Identify which cell holds the provided text, then report its [x, y] central coordinate. 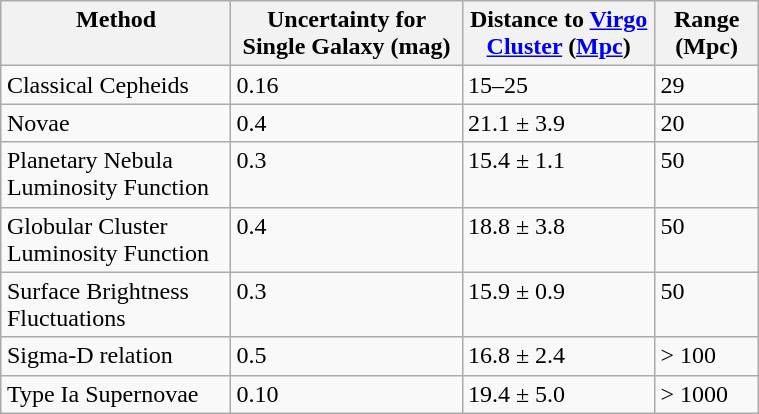
0.16 [346, 85]
20 [706, 123]
16.8 ± 2.4 [558, 356]
Method [116, 34]
> 1000 [706, 394]
Novae [116, 123]
29 [706, 85]
> 100 [706, 356]
21.1 ± 3.9 [558, 123]
Type Ia Supernovae [116, 394]
0.10 [346, 394]
18.8 ± 3.8 [558, 240]
Distance to Virgo Cluster (Mpc) [558, 34]
Planetary Nebula Luminosity Function [116, 174]
19.4 ± 5.0 [558, 394]
Uncertainty for Single Galaxy (mag) [346, 34]
Classical Cepheids [116, 85]
Surface Brightness Fluctuations [116, 304]
0.5 [346, 356]
15–25 [558, 85]
15.4 ± 1.1 [558, 174]
Globular Cluster Luminosity Function [116, 240]
15.9 ± 0.9 [558, 304]
Range (Mpc) [706, 34]
Sigma-D relation [116, 356]
